Return [X, Y] of the center of cell containing provided text 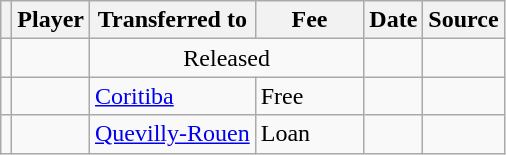
Fee [310, 20]
Loan [310, 134]
Transferred to [173, 20]
Player [51, 20]
Released [227, 58]
Source [464, 20]
Date [394, 20]
Free [310, 96]
Quevilly-Rouen [173, 134]
Coritiba [173, 96]
